Search for the cell housing the specified text and yield its [X, Y] center coordinate. 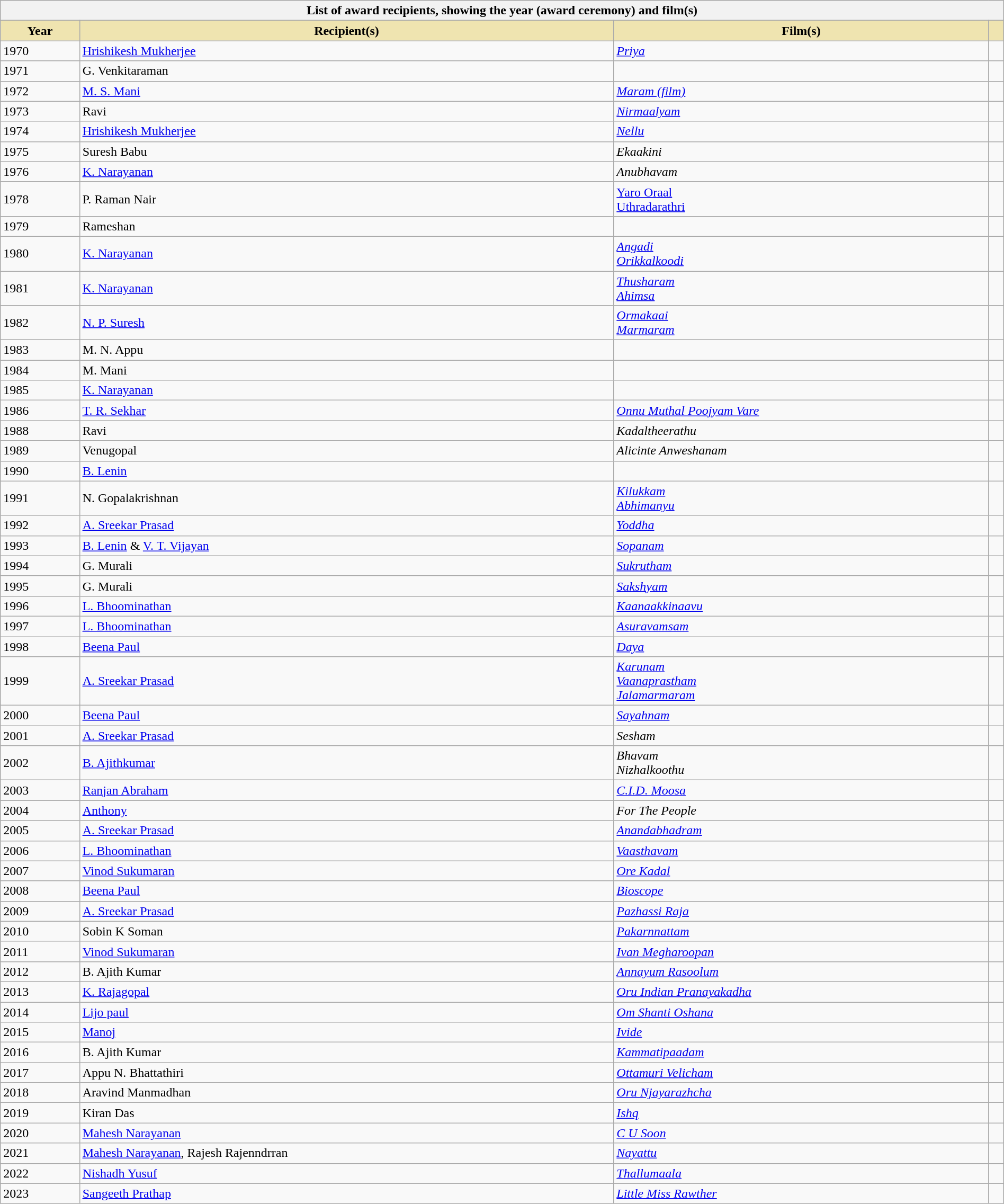
Ore Kadal [801, 871]
C U Soon [801, 1133]
1976 [40, 172]
Ranjan Abraham [346, 790]
1999 [40, 681]
Sangeeth Prathap [346, 1193]
2005 [40, 831]
Sukrutham [801, 566]
Ivide [801, 1032]
G. Venkitaraman [346, 71]
B. Lenin & V. T. Vijayan [346, 546]
C.I.D. Moosa [801, 790]
2011 [40, 951]
N. Gopalakrishnan [346, 498]
Kadaltheerathu [801, 431]
Ekaakini [801, 151]
2016 [40, 1053]
2020 [40, 1133]
AngadiOrikkalkoodi [801, 253]
Yaro OraalUthradarathri [801, 199]
P. Raman Nair [346, 199]
Sesham [801, 736]
Bioscope [801, 891]
Lijo paul [346, 1012]
2019 [40, 1113]
Maram (film) [801, 91]
Venugopal [346, 451]
1986 [40, 411]
1975 [40, 151]
2017 [40, 1073]
Alicinte Anweshanam [801, 451]
2012 [40, 971]
Ishq [801, 1113]
1990 [40, 471]
List of award recipients, showing the year (award ceremony) and film(s) [502, 11]
1992 [40, 525]
1979 [40, 226]
2000 [40, 716]
Sayahnam [801, 716]
Onnu Muthal Poojyam Vare [801, 411]
1998 [40, 647]
1970 [40, 51]
1978 [40, 199]
Manoj [346, 1032]
Kammatipaadam [801, 1053]
KilukkamAbhimanyu [801, 498]
B. Lenin [346, 471]
Oru Njayarazhcha [801, 1093]
Sopanam [801, 546]
Little Miss Rawther [801, 1193]
Thusharam Ahimsa [801, 288]
T. R. Sekhar [346, 411]
N. P. Suresh [346, 323]
Daya [801, 647]
Anthony [346, 810]
Yoddha [801, 525]
Kaanaakkinaavu [801, 606]
1984 [40, 370]
1982 [40, 323]
KarunamVaanaprasthamJalamarmaram [801, 681]
1973 [40, 111]
1981 [40, 288]
Anubhavam [801, 172]
1974 [40, 131]
For The People [801, 810]
2002 [40, 763]
BhavamNizhalkoothu [801, 763]
Nayattu [801, 1153]
Suresh Babu [346, 151]
1997 [40, 626]
Mahesh Narayanan, Rajesh Rajenndrran [346, 1153]
2008 [40, 891]
2015 [40, 1032]
Year [40, 31]
1971 [40, 71]
2001 [40, 736]
1991 [40, 498]
Mahesh Narayanan [346, 1133]
Ivan Megharoopan [801, 951]
1980 [40, 253]
1972 [40, 91]
1983 [40, 350]
Thallumaala [801, 1173]
Kiran Das [346, 1113]
Rameshan [346, 226]
Pakarnnattam [801, 931]
M. S. Mani [346, 91]
Film(s) [801, 31]
2003 [40, 790]
2018 [40, 1093]
Recipient(s) [346, 31]
Om Shanti Oshana [801, 1012]
M. N. Appu [346, 350]
2023 [40, 1193]
Anandabhadram [801, 831]
Nellu [801, 131]
2004 [40, 810]
Appu N. Bhattathiri [346, 1073]
1988 [40, 431]
Annayum Rasoolum [801, 971]
2010 [40, 931]
Ottamuri Velicham [801, 1073]
2021 [40, 1153]
Priya [801, 51]
Pazhassi Raja [801, 911]
K. Rajagopal [346, 992]
M. Mani [346, 370]
2009 [40, 911]
Vaasthavam [801, 851]
Asuravamsam [801, 626]
1994 [40, 566]
B. Ajithkumar [346, 763]
Sakshyam [801, 586]
2013 [40, 992]
2022 [40, 1173]
OrmakaaiMarmaram [801, 323]
1989 [40, 451]
2007 [40, 871]
Nishadh Yusuf [346, 1173]
1985 [40, 390]
Aravind Manmadhan [346, 1093]
Oru Indian Pranayakadha [801, 992]
2014 [40, 1012]
2006 [40, 851]
1993 [40, 546]
Nirmaalyam [801, 111]
1995 [40, 586]
1996 [40, 606]
Sobin K Soman [346, 931]
